From the cell containing the given text, extract its center point as (x, y) coordinate. 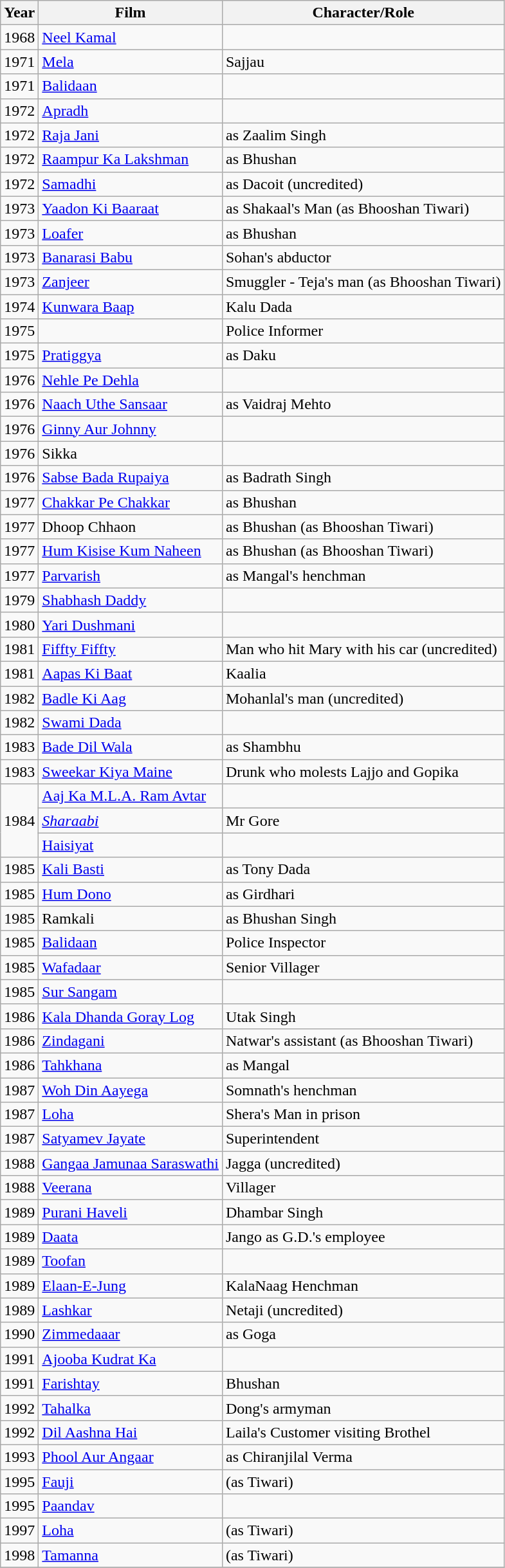
1998 (19, 1555)
Parvarish (131, 576)
Hum Kisise Kum Naheen (131, 551)
Banarasi Babu (131, 257)
Lashkar (131, 1310)
Raja Jani (131, 135)
KalaNaag Henchman (363, 1286)
Gangaa Jamunaa Saraswathi (131, 1163)
Kalu Dada (363, 307)
Daata (131, 1237)
Phool Aur Angaar (131, 1457)
Laila's Customer visiting Brothel (363, 1432)
Mela (131, 62)
Smuggler - Teja's man (as Bhooshan Tiwari) (363, 282)
Sharaabi (131, 821)
Veerana (131, 1188)
1984 (19, 821)
Yaadon Ki Baaraat (131, 208)
Fauji (131, 1481)
Tahalka (131, 1408)
as Girdhari (363, 894)
Raampur Ka Lakshman (131, 160)
Sikka (131, 453)
as Shambhu (363, 747)
Wafadaar (131, 967)
Tamanna (131, 1555)
Villager (363, 1188)
1974 (19, 307)
as Chiranjilal Verma (363, 1457)
Nehle Pe Dehla (131, 380)
Jango as G.D.'s employee (363, 1237)
as Zaalim Singh (363, 135)
Mohanlal's man (uncredited) (363, 698)
Somnath's henchman (363, 1090)
Zindagani (131, 1041)
Woh Din Aayega (131, 1090)
Dhambar Singh (363, 1212)
Dong's armyman (363, 1408)
as Bhushan Singh (363, 918)
Ajooba Kudrat Ka (131, 1359)
Police Informer (363, 331)
Kaalia (363, 673)
Haisiyat (131, 845)
1979 (19, 600)
Neel Kamal (131, 37)
Chakkar Pe Chakkar (131, 502)
Purani Haveli (131, 1212)
Character/Role (363, 13)
Ramkali (131, 918)
Kali Basti (131, 870)
Sur Sangam (131, 992)
Fiffty Fiffty (131, 649)
Elaan-E-Jung (131, 1286)
Kala Dhanda Goray Log (131, 1016)
Year (19, 13)
Senior Villager (363, 967)
1993 (19, 1457)
as Daku (363, 356)
Badle Ki Aag (131, 698)
Zimmedaaar (131, 1335)
as Badrath Singh (363, 478)
Man who hit Mary with his car (uncredited) (363, 649)
Natwar's assistant (as Bhooshan Tiwari) (363, 1041)
Sabse Bada Rupaiya (131, 478)
Sohan's abductor (363, 257)
Farishtay (131, 1383)
Sajjau (363, 62)
1997 (19, 1531)
Dhoop Chhaon (131, 527)
Pratiggya (131, 356)
Utak Singh (363, 1016)
Drunk who molests Lajjo and Gopika (363, 772)
as Shakaal's Man (as Bhooshan Tiwari) (363, 208)
Hum Dono (131, 894)
Netaji (uncredited) (363, 1310)
Aapas Ki Baat (131, 673)
as Tony Dada (363, 870)
Ginny Aur Johnny (131, 429)
as Vaidraj Mehto (363, 405)
Samadhi (131, 184)
as Dacoit (uncredited) (363, 184)
Film (131, 13)
Loafer (131, 233)
Dil Aashna Hai (131, 1432)
as Mangal's henchman (363, 576)
1968 (19, 37)
as Goga (363, 1335)
Shera's Man in prison (363, 1115)
as Mangal (363, 1065)
Naach Uthe Sansaar (131, 405)
Apradh (131, 111)
Satyamev Jayate (131, 1139)
Shabhash Daddy (131, 600)
Zanjeer (131, 282)
Paandav (131, 1506)
Bhushan (363, 1383)
Police Inspector (363, 943)
Bade Dil Wala (131, 747)
Tahkhana (131, 1065)
Sweekar Kiya Maine (131, 772)
Jagga (uncredited) (363, 1163)
1980 (19, 624)
Swami Dada (131, 723)
Toofan (131, 1261)
Yari Dushmani (131, 624)
Kunwara Baap (131, 307)
Aaj Ka M.L.A. Ram Avtar (131, 796)
1990 (19, 1335)
Mr Gore (363, 821)
Superintendent (363, 1139)
